Identify which cell holds the provided text, then report its [x, y] central coordinate. 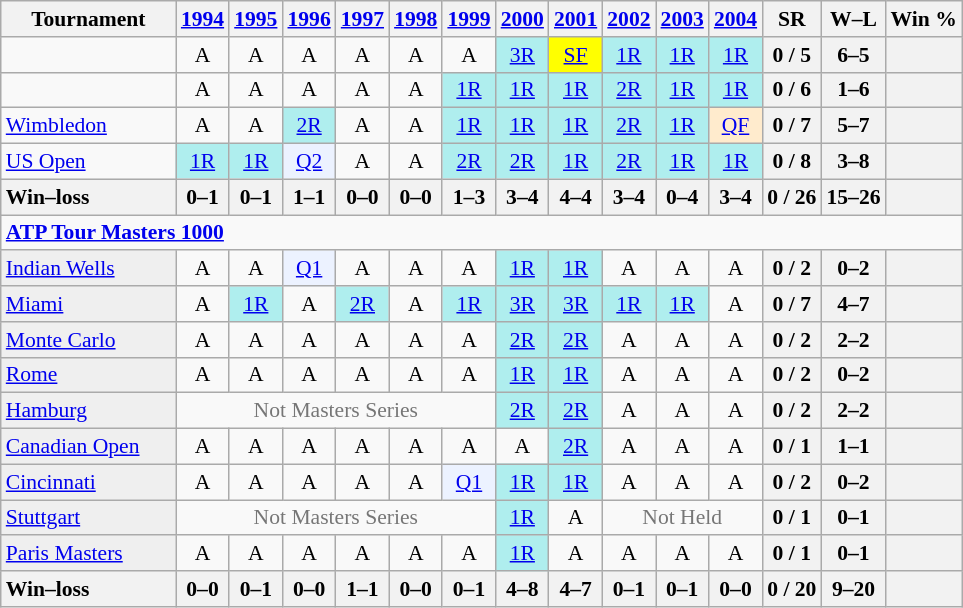
0–4 [682, 197]
Stuttgart [88, 518]
US Open [88, 162]
9–20 [853, 589]
Indian Wells [88, 269]
Not Held [682, 518]
1–3 [468, 197]
1–6 [853, 90]
6–5 [853, 55]
15–26 [853, 197]
Monte Carlo [88, 340]
1999 [468, 19]
SF [576, 55]
1996 [308, 19]
0 / 5 [792, 55]
0 / 20 [792, 589]
1995 [256, 19]
W–L [853, 19]
0 / 6 [792, 90]
Hamburg [88, 411]
2000 [522, 19]
3–8 [853, 162]
2004 [736, 19]
1998 [416, 19]
4–4 [576, 197]
Q2 [308, 162]
Cincinnati [88, 482]
Rome [88, 375]
Miami [88, 304]
Tournament [88, 19]
Win % [924, 19]
2001 [576, 19]
0 / 8 [792, 162]
5–7 [853, 126]
4–8 [522, 589]
ATP Tour Masters 1000 [482, 233]
0 / 26 [792, 197]
2002 [628, 19]
QF [736, 126]
SR [792, 19]
1997 [362, 19]
2003 [682, 19]
Wimbledon [88, 126]
Paris Masters [88, 554]
1994 [202, 19]
Canadian Open [88, 447]
